Detect which cell encompasses the target text, then output its [X, Y] center coordinate. 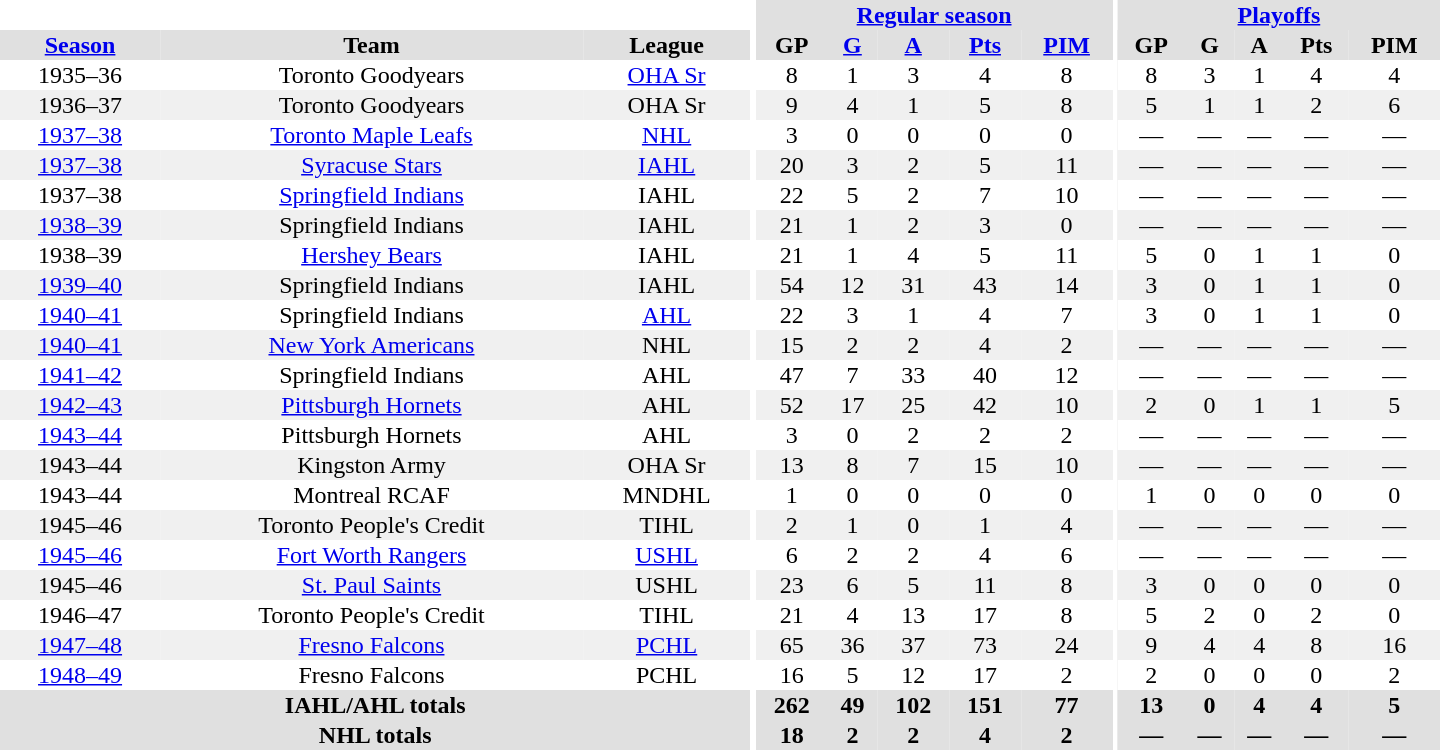
NHL totals [375, 735]
43 [985, 285]
31 [913, 285]
Toronto Maple Leafs [372, 135]
73 [985, 645]
MNDHL [667, 495]
IAHL/AHL totals [375, 705]
Kingston Army [372, 465]
24 [1066, 645]
52 [792, 405]
St. Paul Saints [372, 585]
14 [1066, 285]
102 [913, 705]
1942–43 [80, 405]
25 [913, 405]
77 [1066, 705]
Playoffs [1279, 15]
1946–47 [80, 615]
League [667, 45]
1947–48 [80, 645]
Team [372, 45]
54 [792, 285]
40 [985, 375]
65 [792, 645]
23 [792, 585]
151 [985, 705]
Regular season [934, 15]
Montreal RCAF [372, 495]
1948–49 [80, 675]
Syracuse Stars [372, 165]
33 [913, 375]
47 [792, 375]
Hershey Bears [372, 255]
37 [913, 645]
42 [985, 405]
18 [792, 735]
1936–37 [80, 105]
49 [853, 705]
1939–40 [80, 285]
1935–36 [80, 75]
Fort Worth Rangers [372, 555]
262 [792, 705]
Season [80, 45]
1941–42 [80, 375]
20 [792, 165]
New York Americans [372, 345]
36 [853, 645]
